Return [X, Y] of the center of cell containing provided text 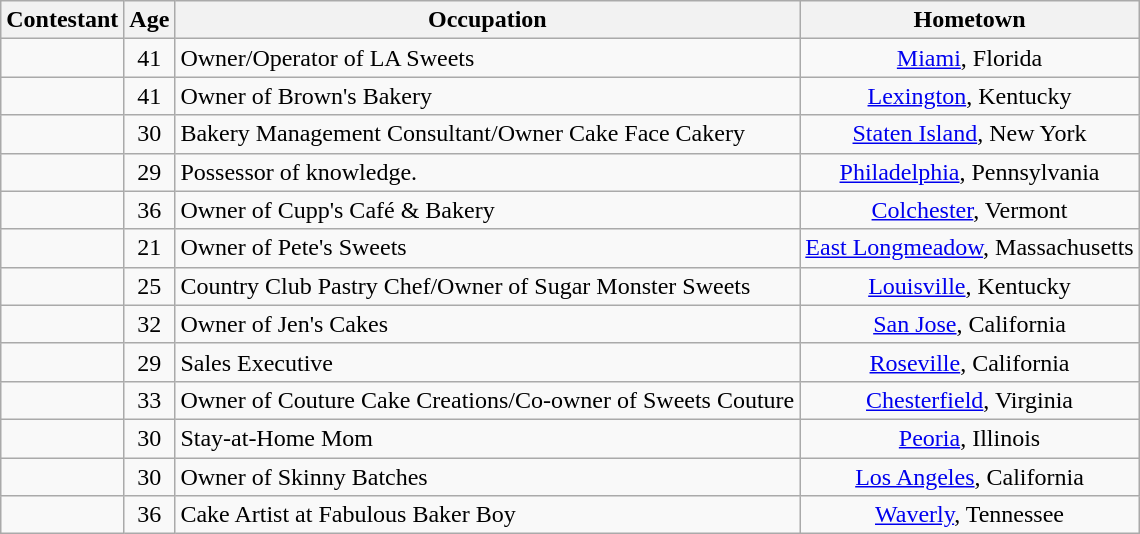
Bakery Management Consultant/Owner Cake Face Cakery [488, 134]
Owner of Couture Cake Creations/Co-owner of Sweets Couture [488, 400]
Owner of Skinny Batches [488, 477]
East Longmeadow, Massachusetts [970, 248]
Colchester, Vermont [970, 210]
33 [150, 400]
Louisville, Kentucky [970, 286]
Staten Island, New York [970, 134]
Sales Executive [488, 362]
Age [150, 20]
Possessor of knowledge. [488, 172]
21 [150, 248]
San Jose, California [970, 324]
Owner/Operator of LA Sweets [488, 58]
Peoria, Illinois [970, 438]
Cake Artist at Fabulous Baker Boy [488, 515]
Owner of Jen's Cakes [488, 324]
32 [150, 324]
25 [150, 286]
Los Angeles, California [970, 477]
Stay-at-Home Mom [488, 438]
Miami, Florida [970, 58]
Philadelphia, Pennsylvania [970, 172]
Lexington, Kentucky [970, 96]
Chesterfield, Virginia [970, 400]
Owner of Brown's Bakery [488, 96]
Occupation [488, 20]
Country Club Pastry Chef/Owner of Sugar Monster Sweets [488, 286]
Owner of Cupp's Café & Bakery [488, 210]
Roseville, California [970, 362]
Owner of Pete's Sweets [488, 248]
Contestant [62, 20]
Hometown [970, 20]
Waverly, Tennessee [970, 515]
